Output the (x, y) coordinate of the center of the cell containing the given text.  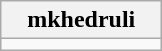
mkhedruli (82, 20)
